Search for the cell housing the specified text and yield its [x, y] center coordinate. 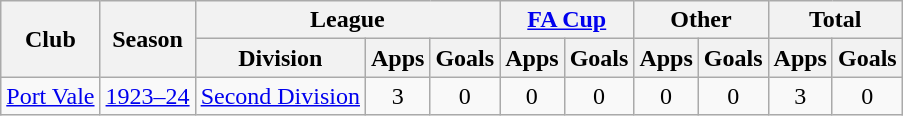
Port Vale [50, 96]
FA Cup [567, 20]
Season [148, 39]
Other [701, 20]
1923–24 [148, 96]
Division [280, 58]
Club [50, 39]
Second Division [280, 96]
League [348, 20]
Total [835, 20]
